Locate the cell with the specified text and output its [x, y] center coordinate. 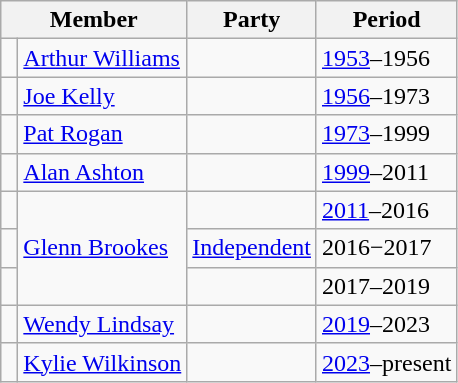
2016−2017 [386, 248]
Pat Rogan [102, 134]
Joe Kelly [102, 96]
Kylie Wilkinson [102, 362]
Wendy Lindsay [102, 324]
2023–present [386, 362]
1973–1999 [386, 134]
1999–2011 [386, 172]
2011–2016 [386, 210]
Party [252, 20]
Arthur Williams [102, 58]
2017–2019 [386, 286]
1953–1956 [386, 58]
2019–2023 [386, 324]
Alan Ashton [102, 172]
Independent [252, 248]
Member [94, 20]
1956–1973 [386, 96]
Glenn Brookes [102, 248]
Period [386, 20]
